Capture the cell that displays the provided text and extract its (X, Y) central coordinate. 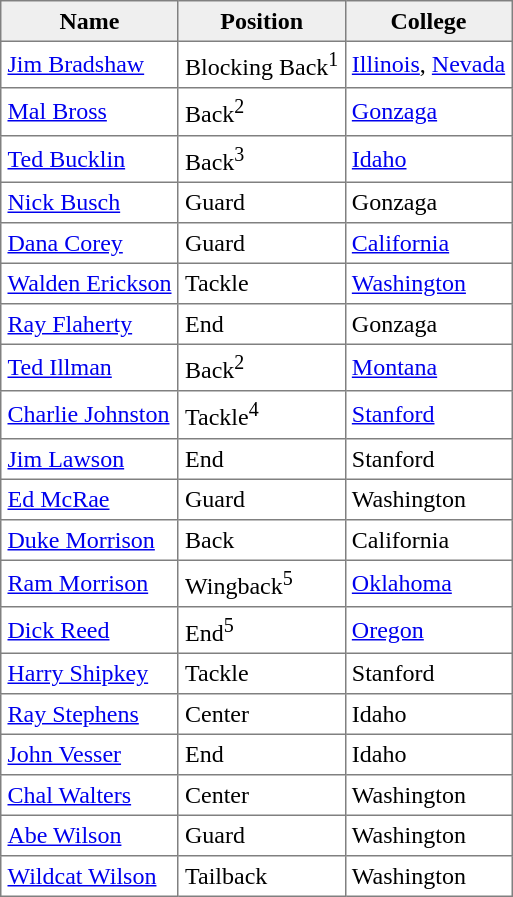
Illinois, Nevada (428, 64)
Name (90, 21)
Blocking Back1 (262, 64)
Jim Lawson (90, 458)
Ray Flaherty (90, 324)
Wingback5 (262, 584)
Chal Walters (90, 795)
Nick Busch (90, 202)
Back (262, 539)
Ed McRae (90, 499)
Abe Wilson (90, 836)
Dana Corey (90, 243)
Oklahoma (428, 584)
Ram Morrison (90, 584)
Duke Morrison (90, 539)
End5 (262, 630)
Position (262, 21)
Charlie Johnston (90, 414)
Montana (428, 368)
Tackle4 (262, 414)
College (428, 21)
Harry Shipkey (90, 674)
Jim Bradshaw (90, 64)
Dick Reed (90, 630)
Tailback (262, 876)
Walden Erickson (90, 283)
Ray Stephens (90, 714)
Ted Bucklin (90, 158)
Wildcat Wilson (90, 876)
John Vesser (90, 755)
Back3 (262, 158)
Oregon (428, 630)
Ted Illman (90, 368)
Mal Bross (90, 112)
